Output the [X, Y] coordinate of the center of the cell containing the given text.  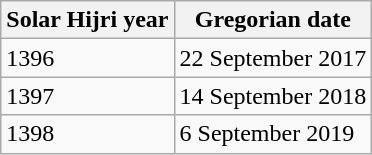
Gregorian date [273, 20]
1397 [88, 96]
14 September 2018 [273, 96]
Solar Hijri year [88, 20]
6 September 2019 [273, 134]
1398 [88, 134]
1396 [88, 58]
22 September 2017 [273, 58]
